Identify which cell holds the provided text, then report its (x, y) central coordinate. 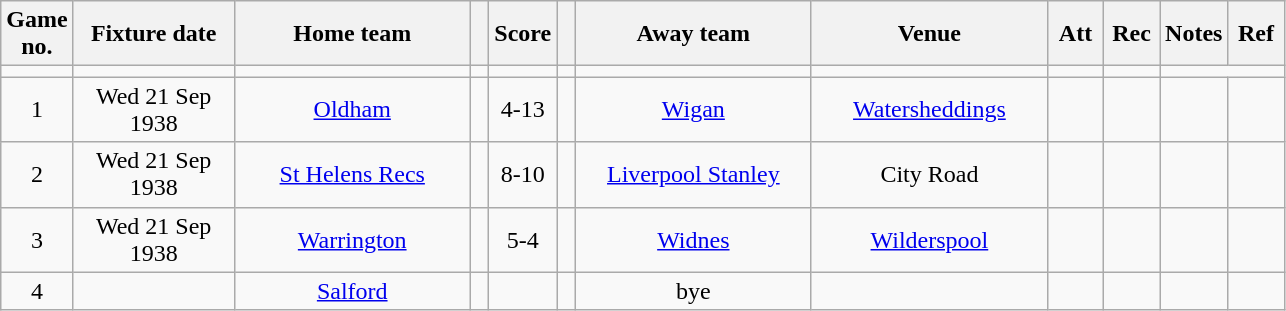
Watersheddings (929, 110)
Rec (1132, 34)
Fixture date (154, 34)
Score (523, 34)
Widnes (693, 240)
Game no. (37, 34)
Notes (1194, 34)
Venue (929, 34)
Wigan (693, 110)
2 (37, 174)
Liverpool Stanley (693, 174)
8-10 (523, 174)
1 (37, 110)
Warrington (352, 240)
4 (37, 291)
3 (37, 240)
Oldham (352, 110)
Home team (352, 34)
5-4 (523, 240)
Away team (693, 34)
Wilderspool (929, 240)
Att (1075, 34)
4-13 (523, 110)
bye (693, 291)
St Helens Recs (352, 174)
City Road (929, 174)
Salford (352, 291)
Ref (1256, 34)
